For the text-containing cell, return its midpoint in [x, y] coordinate format. 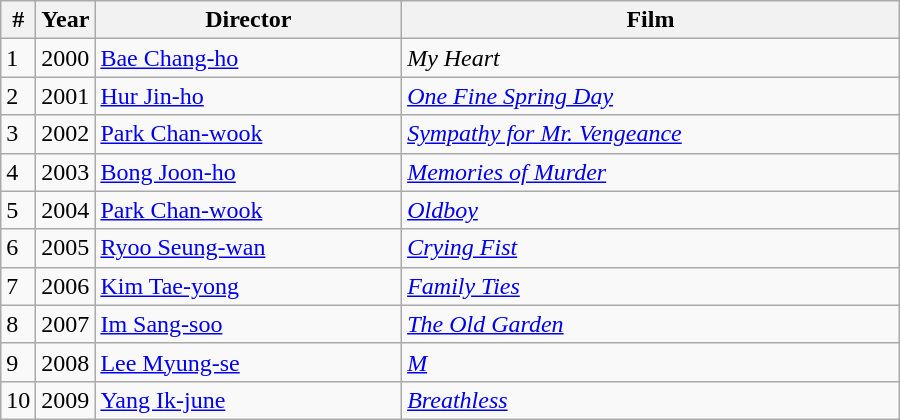
Crying Fist [651, 248]
Bae Chang-ho [248, 58]
3 [18, 134]
2004 [66, 210]
Hur Jin-ho [248, 96]
The Old Garden [651, 324]
Oldboy [651, 210]
7 [18, 286]
Memories of Murder [651, 172]
My Heart [651, 58]
10 [18, 400]
2003 [66, 172]
M [651, 362]
Year [66, 20]
Ryoo Seung-wan [248, 248]
2005 [66, 248]
Breathless [651, 400]
2008 [66, 362]
6 [18, 248]
9 [18, 362]
One Fine Spring Day [651, 96]
5 [18, 210]
8 [18, 324]
2006 [66, 286]
Family Ties [651, 286]
2001 [66, 96]
# [18, 20]
Director [248, 20]
Kim Tae-yong [248, 286]
Bong Joon-ho [248, 172]
2002 [66, 134]
Yang Ik-june [248, 400]
Sympathy for Mr. Vengeance [651, 134]
1 [18, 58]
2000 [66, 58]
Film [651, 20]
2009 [66, 400]
2 [18, 96]
4 [18, 172]
2007 [66, 324]
Lee Myung-se [248, 362]
Im Sang-soo [248, 324]
